Locate the cell with the specified text and output its [X, Y] center coordinate. 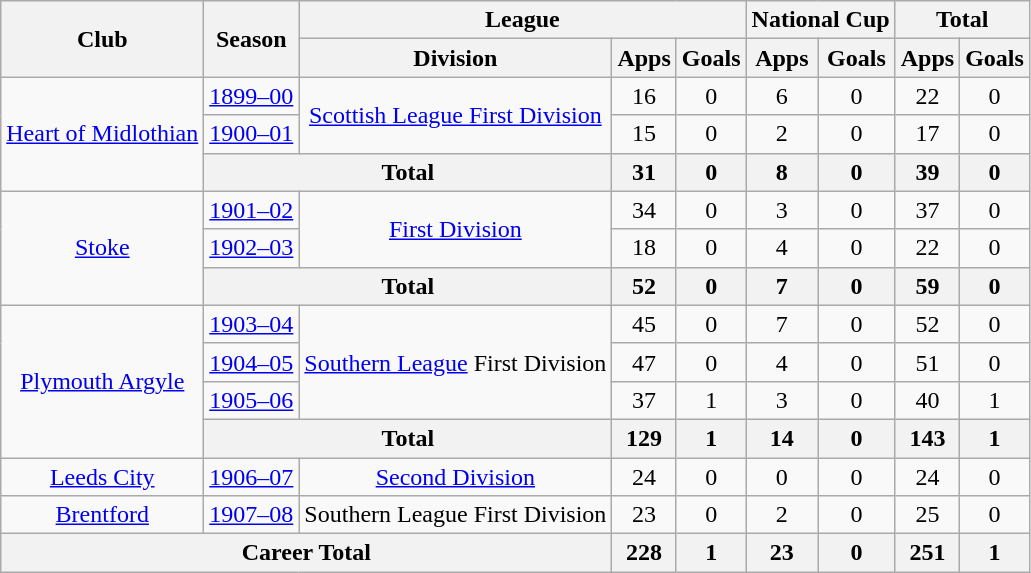
129 [644, 438]
59 [927, 286]
Season [252, 39]
1901–02 [252, 210]
League [522, 20]
Scottish League First Division [456, 115]
6 [782, 96]
228 [644, 553]
First Division [456, 229]
1905–06 [252, 400]
1902–03 [252, 248]
45 [644, 324]
Leeds City [102, 477]
Career Total [306, 553]
Division [456, 58]
Plymouth Argyle [102, 381]
14 [782, 438]
Heart of Midlothian [102, 134]
51 [927, 362]
16 [644, 96]
15 [644, 134]
8 [782, 172]
1904–05 [252, 362]
1900–01 [252, 134]
1899–00 [252, 96]
1907–08 [252, 515]
1906–07 [252, 477]
34 [644, 210]
17 [927, 134]
National Cup [820, 20]
Brentford [102, 515]
40 [927, 400]
31 [644, 172]
Second Division [456, 477]
39 [927, 172]
25 [927, 515]
18 [644, 248]
47 [644, 362]
251 [927, 553]
143 [927, 438]
1903–04 [252, 324]
Club [102, 39]
Stoke [102, 248]
